Search for the cell housing the specified text and yield its [X, Y] center coordinate. 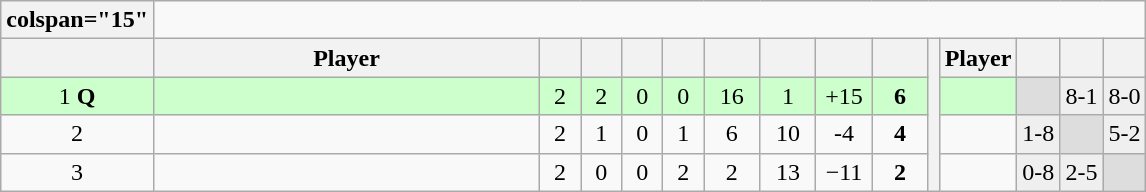
colspan="15" [78, 20]
3 [78, 172]
2-5 [1082, 172]
5-2 [1124, 134]
8-1 [1082, 96]
10 [788, 134]
−11 [844, 172]
1-8 [1038, 134]
-4 [844, 134]
1 Q [78, 96]
8-0 [1124, 96]
13 [788, 172]
0-8 [1038, 172]
+15 [844, 96]
16 [732, 96]
4 [900, 134]
